Find where the given text appears and provide that cell's center as [x, y] coordinate. 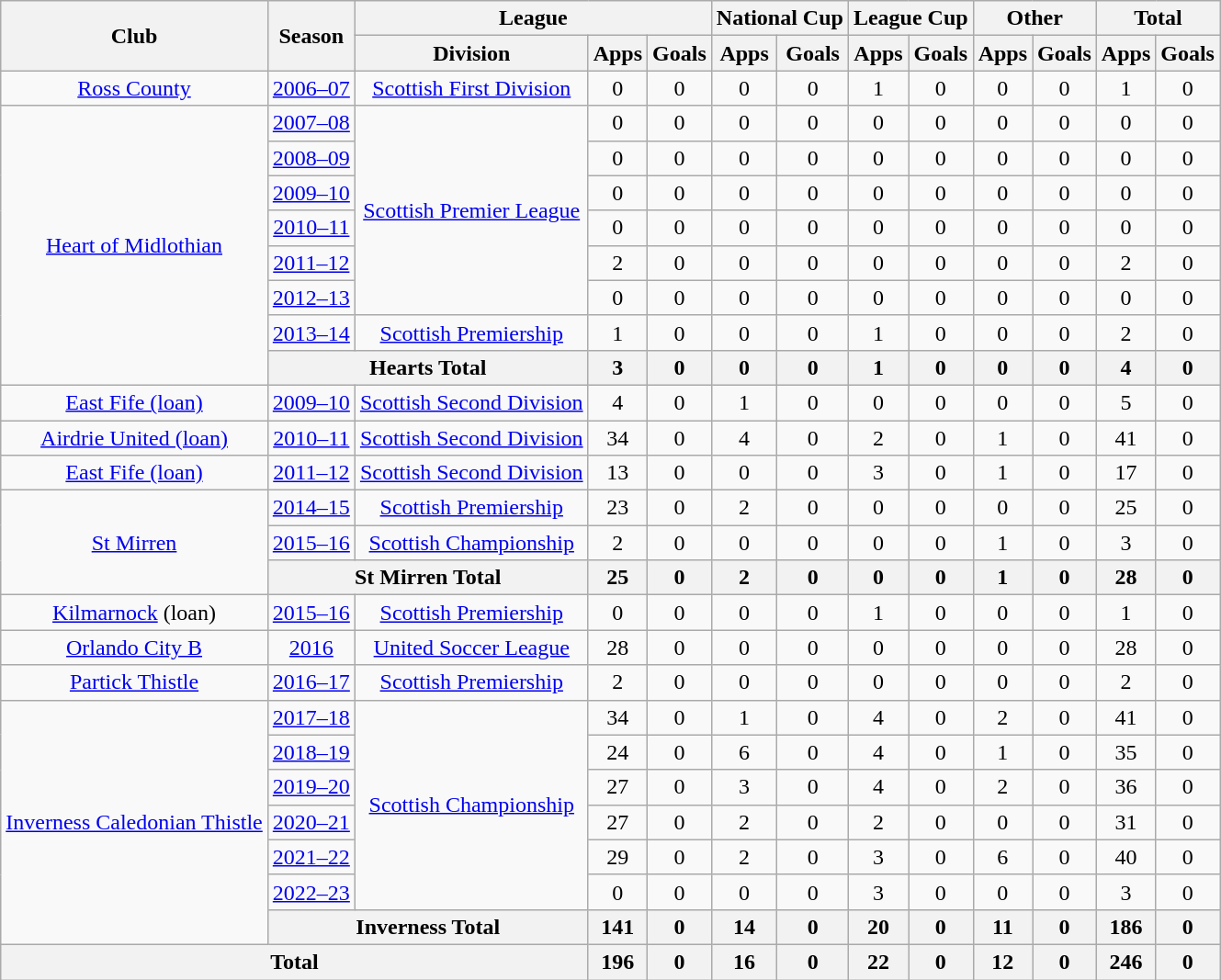
2012–13 [311, 298]
2017–18 [311, 717]
Orlando City B [134, 648]
2013–14 [311, 332]
League Cup [910, 18]
Scottish First Division [471, 88]
Season [311, 36]
National Cup [779, 18]
Heart of Midlothian [134, 245]
12 [1002, 962]
186 [1125, 927]
League [533, 18]
St Mirren Total [428, 578]
St Mirren [134, 543]
2008–09 [311, 158]
2007–08 [311, 123]
Inverness Caledonian Thistle [134, 822]
Other [1034, 18]
Inverness Total [428, 927]
Airdrie United (loan) [134, 438]
196 [617, 962]
11 [1002, 927]
36 [1125, 787]
141 [617, 927]
2021–22 [311, 857]
16 [744, 962]
17 [1125, 473]
31 [1125, 822]
2014–15 [311, 508]
13 [617, 473]
29 [617, 857]
5 [1125, 402]
2016 [311, 648]
22 [878, 962]
20 [878, 927]
2006–07 [311, 88]
35 [1125, 752]
14 [744, 927]
2020–21 [311, 822]
Scottish Premier League [471, 210]
2018–19 [311, 752]
Partick Thistle [134, 682]
United Soccer League [471, 648]
Division [471, 53]
24 [617, 752]
Club [134, 36]
2016–17 [311, 682]
Ross County [134, 88]
Hearts Total [428, 367]
2022–23 [311, 892]
23 [617, 508]
Kilmarnock (loan) [134, 613]
246 [1125, 962]
40 [1125, 857]
2019–20 [311, 787]
